Capture the cell that displays the provided text and extract its (x, y) central coordinate. 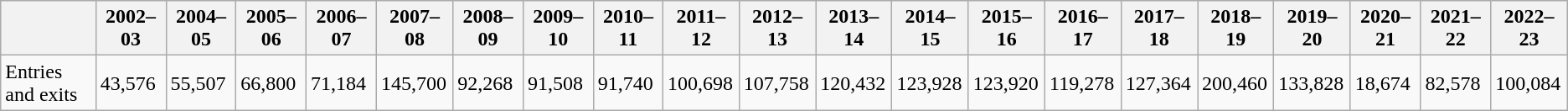
145,700 (414, 82)
2009–10 (558, 29)
2012–13 (777, 29)
66,800 (271, 82)
120,432 (854, 82)
2020–21 (1385, 29)
100,084 (1529, 82)
2021–22 (1456, 29)
127,364 (1159, 82)
Entries and exits (49, 82)
133,828 (1312, 82)
92,268 (488, 82)
200,460 (1236, 82)
2015–16 (1007, 29)
82,578 (1456, 82)
55,507 (201, 82)
2004–05 (201, 29)
2010–11 (628, 29)
2014–15 (930, 29)
107,758 (777, 82)
91,740 (628, 82)
43,576 (131, 82)
2018–19 (1236, 29)
2017–18 (1159, 29)
100,698 (702, 82)
2011–12 (702, 29)
2005–06 (271, 29)
2016–17 (1082, 29)
2022–23 (1529, 29)
2013–14 (854, 29)
119,278 (1082, 82)
2008–09 (488, 29)
2007–08 (414, 29)
2002–03 (131, 29)
123,928 (930, 82)
91,508 (558, 82)
18,674 (1385, 82)
2006–07 (342, 29)
71,184 (342, 82)
123,920 (1007, 82)
2019–20 (1312, 29)
